Output the (x, y) coordinate of the center of the cell containing the given text.  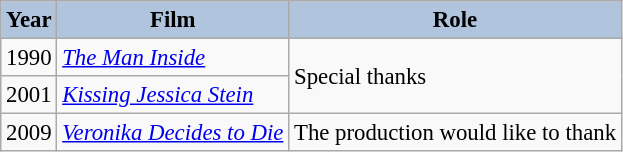
2009 (29, 133)
Kissing Jessica Stein (173, 95)
Year (29, 20)
Role (456, 20)
The production would like to thank (456, 133)
Veronika Decides to Die (173, 133)
The Man Inside (173, 58)
Film (173, 20)
1990 (29, 58)
2001 (29, 95)
Special thanks (456, 76)
